Pinpoint the cell where the given text exists, returning its [X, Y] midpoint coordinate. 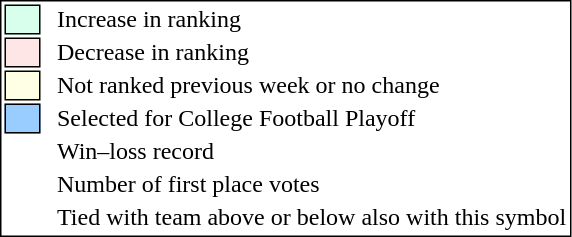
Tied with team above or below also with this symbol [312, 217]
Number of first place votes [312, 185]
Win–loss record [312, 151]
Decrease in ranking [312, 53]
Increase in ranking [312, 19]
Not ranked previous week or no change [312, 85]
Selected for College Football Playoff [312, 119]
